Scan for the cell matching the given text and deliver its (x, y) coordinate at center. 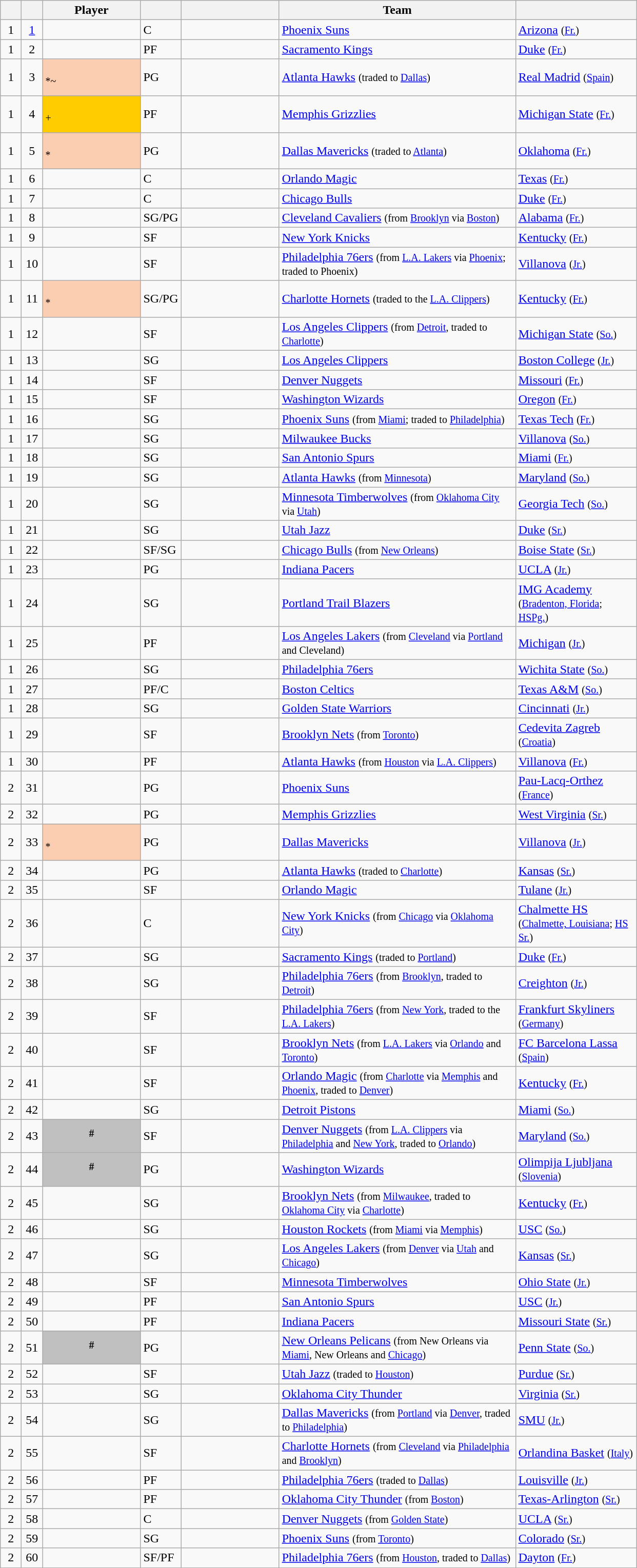
Oklahoma (Fr.) (576, 151)
SMU (Jr.) (576, 1420)
Olimpija Ljubljana (Slovenia) (576, 1169)
Texas Tech (Fr.) (576, 419)
Los Angeles Lakers (from Denver via Utah and Chicago) (397, 1255)
Phoenix Suns (from Miami; traded to Philadelphia) (397, 419)
27 (32, 689)
36 (32, 923)
USC (Jr.) (576, 1301)
Michigan State (Fr.) (576, 114)
Philadelphia 76ers (traded to Dallas) (397, 1480)
26 (32, 669)
39 (32, 1016)
5 (32, 151)
Charlotte Hornets (traded to the L.A. Clippers) (397, 299)
28 (32, 708)
Pau-Lacq-Orthez (France) (576, 788)
55 (32, 1453)
58 (32, 1519)
Philadelphia 76ers (from New York, traded to the L.A. Lakers) (397, 1016)
Los Angeles Clippers (397, 360)
Boise State (Sr.) (576, 550)
Charlotte Hornets (from Cleveland via Philadelphia and Brooklyn) (397, 1453)
New York Knicks (397, 237)
Villanova (So.) (576, 438)
37 (32, 957)
35 (32, 890)
57 (32, 1499)
53 (32, 1394)
FC Barcelona Lassa (Spain) (576, 1050)
Atlanta Hawks (from Minnesota) (397, 477)
Brooklyn Nets (from Toronto) (397, 735)
Atlanta Hawks (traded to Dallas) (397, 77)
Utah Jazz (397, 530)
32 (32, 814)
New York Knicks (from Chicago via Oklahoma City) (397, 923)
Sacramento Kings (traded to Portland) (397, 957)
46 (32, 1229)
42 (32, 1110)
Denver Nuggets (397, 380)
41 (32, 1083)
Utah Jazz (traded to Houston) (397, 1374)
Philadelphia 76ers (from Houston, traded to Dallas) (397, 1558)
Colorado (Sr.) (576, 1538)
Player (91, 10)
24 (32, 602)
52 (32, 1374)
Golden State Warriors (397, 708)
Villanova (Fr.) (576, 761)
Houston Rockets (from Miami via Memphis) (397, 1229)
60 (32, 1558)
Missouri State (Sr.) (576, 1321)
Oklahoma City Thunder (from Boston) (397, 1499)
20 (32, 504)
59 (32, 1538)
Cedevita Zagreb (Croatia) (576, 735)
Orlando Magic (from Charlotte via Memphis and Phoenix, traded to Denver) (397, 1083)
Dallas Mavericks (397, 842)
*~ (91, 77)
Brooklyn Nets (from Milwaukee, traded to Oklahoma City via Charlotte) (397, 1203)
Miami (So.) (576, 1110)
38 (32, 983)
Boston Celtics (397, 689)
34 (32, 870)
Philadelphia 76ers (from L.A. Lakers via Phoenix; traded to Phoenix) (397, 264)
Los Angeles Clippers (from Detroit, traded to Charlotte) (397, 333)
6 (32, 179)
Minnesota Timberwolves (from Oklahoma City via Utah) (397, 504)
30 (32, 761)
Sacramento Kings (397, 49)
Ohio State (Jr.) (576, 1282)
43 (32, 1136)
Phoenix Suns (from Toronto) (397, 1538)
Dayton (Fr.) (576, 1558)
54 (32, 1420)
PF/C (161, 689)
56 (32, 1480)
12 (32, 333)
11 (32, 299)
19 (32, 477)
USC (So.) (576, 1229)
UCLA (Jr.) (576, 569)
Michigan State (So.) (576, 333)
10 (32, 264)
Chicago Bulls (from New Orleans) (397, 550)
SF/PF (161, 1558)
Tulane (Jr.) (576, 890)
IMG Academy (Bradenton, Florida; HSPg.) (576, 602)
Purdue (Sr.) (576, 1374)
21 (32, 530)
West Virginia (Sr.) (576, 814)
13 (32, 360)
Team (397, 10)
Detroit Pistons (397, 1110)
Duke (Sr.) (576, 530)
Dallas Mavericks (traded to Atlanta) (397, 151)
22 (32, 550)
14 (32, 380)
3 (32, 77)
Philadelphia 76ers (397, 669)
8 (32, 218)
25 (32, 643)
31 (32, 788)
47 (32, 1255)
33 (32, 842)
29 (32, 735)
Real Madrid (Spain) (576, 77)
4 (32, 114)
Georgia Tech (So.) (576, 504)
+ (91, 114)
Philadelphia 76ers (from Brooklyn, traded to Detroit) (397, 983)
Oklahoma City Thunder (397, 1394)
SF/SG (161, 550)
UCLA (Sr.) (576, 1519)
51 (32, 1348)
Orlandina Basket (Italy) (576, 1453)
44 (32, 1169)
Los Angeles Lakers (from Cleveland via Portland and Cleveland) (397, 643)
Minnesota Timberwolves (397, 1282)
Denver Nuggets (from L.A. Clippers via Philadelphia and New York, traded to Orlando) (397, 1136)
Frankfurt Skyliners (Germany) (576, 1016)
16 (32, 419)
Cincinnati (Jr.) (576, 708)
Boston College (Jr.) (576, 360)
40 (32, 1050)
17 (32, 438)
Creighton (Jr.) (576, 983)
Chicago Bulls (397, 198)
Louisville (Jr.) (576, 1480)
Brooklyn Nets (from L.A. Lakers via Orlando and Toronto) (397, 1050)
45 (32, 1203)
7 (32, 198)
Chalmette HS (Chalmette, Louisiana; HS Sr.) (576, 923)
Atlanta Hawks (traded to Charlotte) (397, 870)
Oregon (Fr.) (576, 399)
Penn State (So.) (576, 1348)
Atlanta Hawks (from Houston via L.A. Clippers) (397, 761)
Texas-Arlington (Sr.) (576, 1499)
Alabama (Fr.) (576, 218)
Michigan (Jr.) (576, 643)
Miami (Fr.) (576, 458)
Arizona (Fr.) (576, 30)
15 (32, 399)
9 (32, 237)
Cleveland Cavaliers (from Brooklyn via Boston) (397, 218)
18 (32, 458)
Milwaukee Bucks (397, 438)
48 (32, 1282)
New Orleans Pelicans (from New Orleans via Miami, New Orleans and Chicago) (397, 1348)
49 (32, 1301)
Dallas Mavericks (from Portland via Denver, traded to Philadelphia) (397, 1420)
Missouri (Fr.) (576, 380)
Texas A&M (So.) (576, 689)
Virginia (Sr.) (576, 1394)
Texas (Fr.) (576, 179)
Denver Nuggets (from Golden State) (397, 1519)
50 (32, 1321)
23 (32, 569)
Wichita State (So.) (576, 669)
Portland Trail Blazers (397, 602)
